Capture the cell that displays the provided text and extract its (x, y) central coordinate. 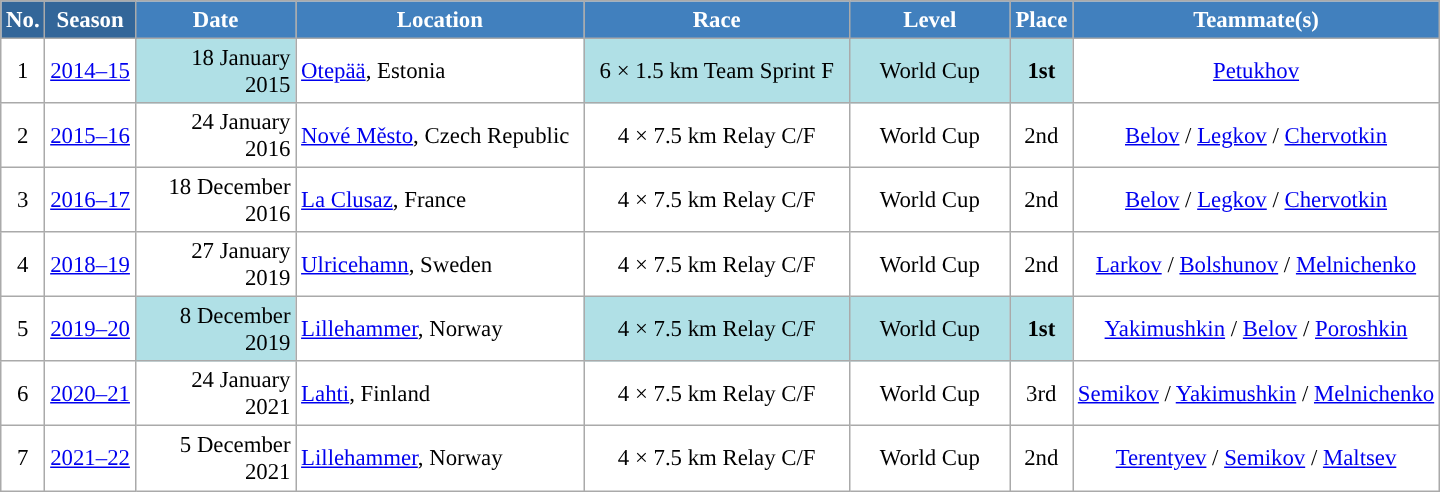
18 December 2016 (216, 200)
Yakimushkin / Belov / Poroshkin (1256, 330)
2 (23, 136)
2018–19 (90, 264)
5 December 2021 (216, 458)
2014–15 (90, 72)
2019–20 (90, 330)
2016–17 (90, 200)
5 (23, 330)
Level (930, 20)
6 × 1.5 km Team Sprint F (717, 72)
24 January 2016 (216, 136)
1 (23, 72)
2020–21 (90, 394)
Date (216, 20)
3rd (1041, 394)
27 January 2019 (216, 264)
Terentyev / Semikov / Maltsev (1256, 458)
Race (717, 20)
4 (23, 264)
Lahti, Finland (440, 394)
3 (23, 200)
Location (440, 20)
Larkov / Bolshunov / Melnichenko (1256, 264)
Semikov / Yakimushkin / Melnichenko (1256, 394)
Nové Město, Czech Republic (440, 136)
No. (23, 20)
24 January 2021 (216, 394)
Season (90, 20)
La Clusaz, France (440, 200)
Teammate(s) (1256, 20)
6 (23, 394)
18 January 2015 (216, 72)
7 (23, 458)
Petukhov (1256, 72)
Place (1041, 20)
Ulricehamn, Sweden (440, 264)
2021–22 (90, 458)
2015–16 (90, 136)
Otepää, Estonia (440, 72)
8 December 2019 (216, 330)
